Output the (X, Y) coordinate of the center of the cell containing the given text.  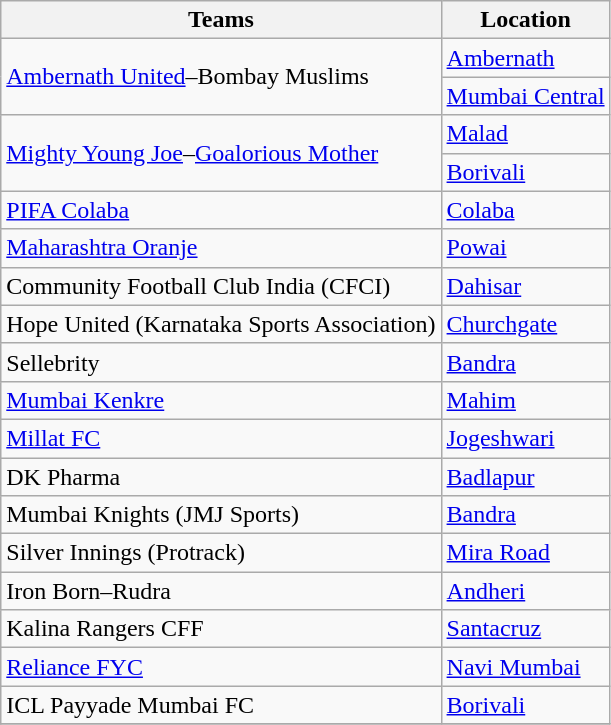
Santacruz (526, 629)
Maharashtra Oranje (221, 248)
Iron Born–Rudra (221, 591)
Mumbai Knights (JMJ Sports) (221, 515)
Navi Mumbai (526, 667)
Kalina Rangers CFF (221, 629)
Dahisar (526, 286)
Colaba (526, 210)
Mahim (526, 400)
PIFA Colaba (221, 210)
Churchgate (526, 324)
Badlapur (526, 477)
Silver Innings (Protrack) (221, 553)
Reliance FYC (221, 667)
Malad (526, 134)
DK Pharma (221, 477)
Teams (221, 20)
Sellebrity (221, 362)
Ambernath United–Bombay Muslims (221, 77)
Mumbai Central (526, 96)
Mira Road (526, 553)
Hope United (Karnataka Sports Association) (221, 324)
Mumbai Kenkre (221, 400)
Andheri (526, 591)
Millat FC (221, 438)
Mighty Young Joe–Goalorious Mother (221, 153)
ICL Payyade Mumbai FC (221, 705)
Jogeshwari (526, 438)
Community Football Club India (CFCI) (221, 286)
Powai (526, 248)
Location (526, 20)
Ambernath (526, 58)
